Locate the cell with the specified text and output its (X, Y) center coordinate. 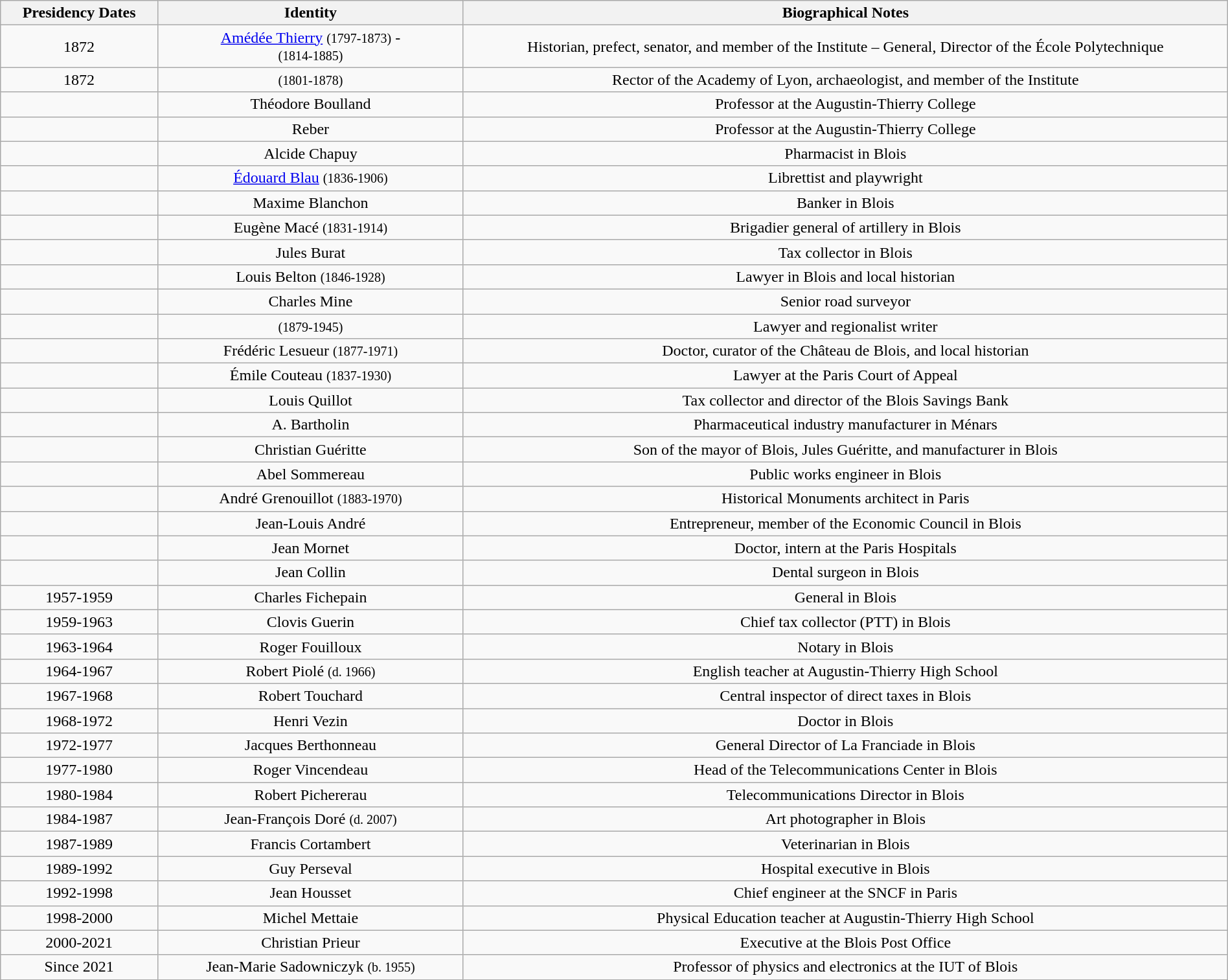
1989-1992 (79, 869)
Doctor, intern at the Paris Hospitals (845, 548)
Francis Cortambert (310, 844)
Jean Mornet (310, 548)
Professor of physics and electronics at the IUT of Blois (845, 967)
A. Bartholin (310, 425)
General Director of La Franciade in Blois (845, 746)
Veterinarian in Blois (845, 844)
Central inspector of direct taxes in Blois (845, 696)
Biographical Notes (845, 13)
Lawyer in Blois and local historian (845, 277)
Librettist and playwright (845, 178)
Pharmaceutical industry manufacturer in Ménars (845, 425)
Robert Touchard (310, 696)
Notary in Blois (845, 646)
Head of the Telecommunications Center in Blois (845, 770)
Rector of the Academy of Lyon, archaeologist, and member of the Institute (845, 80)
Jean-François Doré (d. 2007) (310, 819)
1987-1989 (79, 844)
Charles Fichepain (310, 597)
1968-1972 (79, 721)
Jean-Marie Sadowniczyk (b. 1955) (310, 967)
Identity (310, 13)
Abel Sommereau (310, 474)
Art photographer in Blois (845, 819)
Robert Pichererau (310, 795)
(1879-1945) (310, 326)
1998-2000 (79, 918)
Presidency Dates (79, 13)
Eugène Macé (1831-1914) (310, 227)
Louis Quillot (310, 400)
Théodore Boulland (310, 104)
1992-1998 (79, 893)
Alcide Chapuy (310, 154)
Doctor, curator of the Château de Blois, and local historian (845, 351)
Hospital executive in Blois (845, 869)
Doctor in Blois (845, 721)
2000-2021 (79, 942)
1957-1959 (79, 597)
Telecommunications Director in Blois (845, 795)
Jean Housset (310, 893)
Amédée Thierry (1797-1873) - (1814-1885) (310, 47)
1980-1984 (79, 795)
Clovis Guerin (310, 622)
Émile Couteau (1837-1930) (310, 376)
Christian Prieur (310, 942)
Dental surgeon in Blois (845, 573)
English teacher at Augustin-Thierry High School (845, 671)
Christian Guéritte (310, 450)
Jean Collin (310, 573)
Guy Perseval (310, 869)
Maxime Blanchon (310, 203)
Senior road surveyor (845, 301)
(1801-1878) (310, 80)
1977-1980 (79, 770)
Henri Vezin (310, 721)
Tax collector in Blois (845, 252)
Brigadier general of artillery in Blois (845, 227)
Banker in Blois (845, 203)
Public works engineer in Blois (845, 474)
Son of the mayor of Blois, Jules Guéritte, and manufacturer in Blois (845, 450)
1984-1987 (79, 819)
Historical Monuments architect in Paris (845, 499)
Roger Fouilloux (310, 646)
Chief tax collector (PTT) in Blois (845, 622)
Jacques Berthonneau (310, 746)
Robert Piolé (d. 1966) (310, 671)
Historian, prefect, senator, and member of the Institute – General, Director of the École Polytechnique (845, 47)
Lawyer at the Paris Court of Appeal (845, 376)
1959-1963 (79, 622)
Pharmacist in Blois (845, 154)
Michel Mettaie (310, 918)
Jean-Louis André (310, 523)
Since 2021 (79, 967)
1972-1977 (79, 746)
Physical Education teacher at Augustin-Thierry High School (845, 918)
Entrepreneur, member of the Economic Council in Blois (845, 523)
Executive at the Blois Post Office (845, 942)
Chief engineer at the SNCF in Paris (845, 893)
Tax collector and director of the Blois Savings Bank (845, 400)
Jules Burat (310, 252)
Roger Vincendeau (310, 770)
André Grenouillot (1883-1970) (310, 499)
Édouard Blau (1836-1906) (310, 178)
Frédéric Lesueur (1877-1971) (310, 351)
1964-1967 (79, 671)
Lawyer and regionalist writer (845, 326)
Reber (310, 129)
1967-1968 (79, 696)
Louis Belton (1846-1928) (310, 277)
General in Blois (845, 597)
1963-1964 (79, 646)
Charles Mine (310, 301)
